Identify which cell holds the provided text, then report its [X, Y] central coordinate. 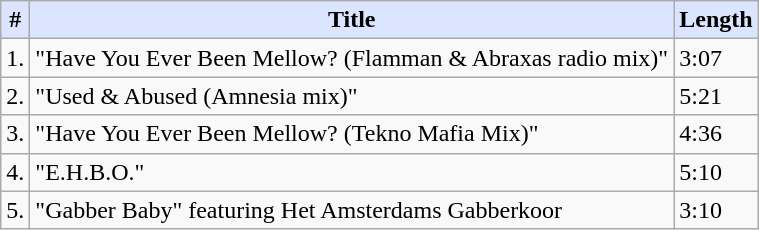
3:07 [716, 58]
1. [16, 58]
"Have You Ever Been Mellow? (Flamman & Abraxas radio mix)" [352, 58]
# [16, 20]
"Have You Ever Been Mellow? (Tekno Mafia Mix)" [352, 134]
5. [16, 210]
"Gabber Baby" featuring Het Amsterdams Gabberkoor [352, 210]
3:10 [716, 210]
Title [352, 20]
5:10 [716, 172]
Length [716, 20]
4:36 [716, 134]
"E.H.B.O." [352, 172]
5:21 [716, 96]
2. [16, 96]
3. [16, 134]
4. [16, 172]
"Used & Abused (Amnesia mix)" [352, 96]
